Capture the cell that displays the provided text and extract its [X, Y] central coordinate. 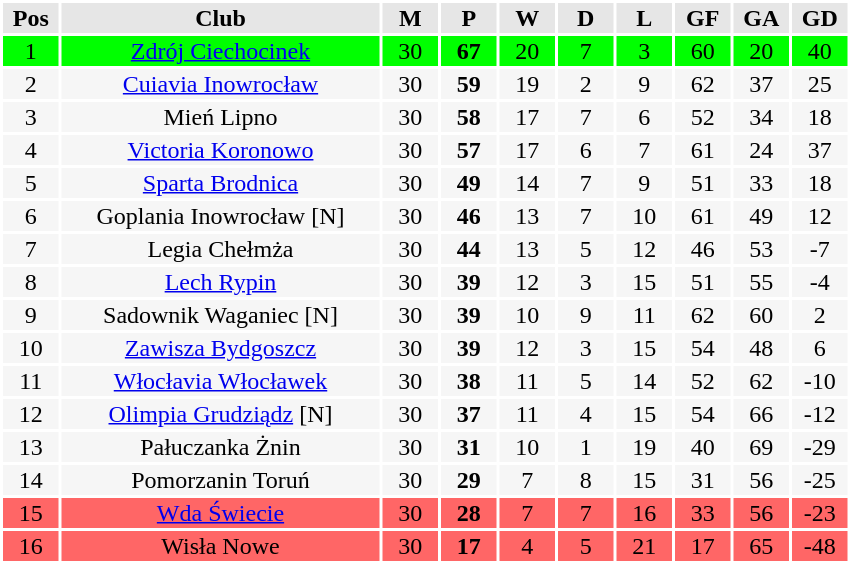
Pos [31, 18]
38 [469, 381]
25 [820, 84]
-12 [820, 414]
GA [762, 18]
Wisła Nowe [221, 546]
Pałuczanka Żnin [221, 447]
Mień Lipno [221, 117]
Sadownik Waganiec [N] [221, 315]
44 [469, 249]
Zdrój Ciechocinek [221, 51]
69 [762, 447]
58 [469, 117]
-23 [820, 513]
Sparta Brodnica [221, 183]
29 [469, 480]
Olimpia Grudziądz [N] [221, 414]
21 [644, 546]
Legia Chełmża [221, 249]
P [469, 18]
Club [221, 18]
GD [820, 18]
67 [469, 51]
57 [469, 150]
-29 [820, 447]
Pomorzanin Toruń [221, 480]
Zawisza Bydgoszcz [221, 348]
55 [762, 282]
-25 [820, 480]
34 [762, 117]
28 [469, 513]
66 [762, 414]
59 [469, 84]
M [410, 18]
-10 [820, 381]
-7 [820, 249]
24 [762, 150]
53 [762, 249]
GF [703, 18]
-48 [820, 546]
D [586, 18]
Cuiavia Inowrocław [221, 84]
48 [762, 348]
Lech Rypin [221, 282]
W [528, 18]
Victoria Koronowo [221, 150]
-4 [820, 282]
Włocłavia Włocławek [221, 381]
L [644, 18]
Wda Świecie [221, 513]
65 [762, 546]
Goplania Inowrocław [N] [221, 216]
